Pinpoint the cell where the given text exists, returning its [X, Y] midpoint coordinate. 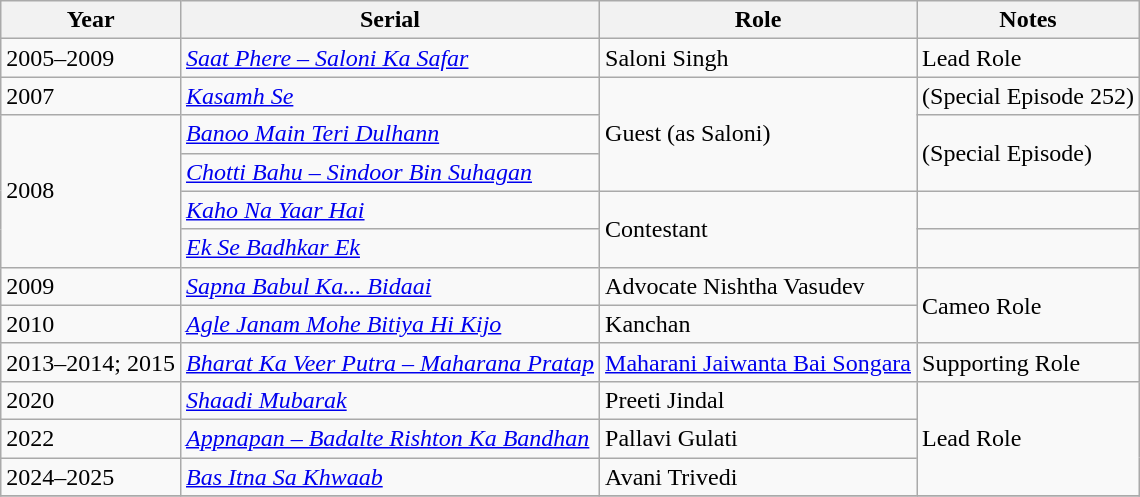
Notes [1028, 20]
Contestant [758, 229]
(Special Episode 252) [1028, 96]
Advocate Nishtha Vasudev [758, 286]
Kaho Na Yaar Hai [390, 210]
2024–2025 [91, 477]
Ek Se Badhkar Ek [390, 248]
Agle Janam Mohe Bitiya Hi Kijo [390, 324]
Chotti Bahu – Sindoor Bin Suhagan [390, 172]
2013–2014; 2015 [91, 362]
Bas Itna Sa Khwaab [390, 477]
Kasamh Se [390, 96]
Guest (as Saloni) [758, 134]
Year [91, 20]
Sapna Babul Ka... Bidaai [390, 286]
Maharani Jaiwanta Bai Songara [758, 362]
Cameo Role [1028, 305]
2008 [91, 191]
Bharat Ka Veer Putra – Maharana Pratap [390, 362]
Saat Phere – Saloni Ka Safar [390, 58]
2005–2009 [91, 58]
Supporting Role [1028, 362]
Kanchan [758, 324]
2009 [91, 286]
2022 [91, 438]
Preeti Jindal [758, 400]
(Special Episode) [1028, 153]
Serial [390, 20]
Role [758, 20]
Saloni Singh [758, 58]
2020 [91, 400]
2010 [91, 324]
Avani Trivedi [758, 477]
Banoo Main Teri Dulhann [390, 134]
Shaadi Mubarak [390, 400]
Appnapan – Badalte Rishton Ka Bandhan [390, 438]
Pallavi Gulati [758, 438]
2007 [91, 96]
